Detect which cell encompasses the target text, then output its (X, Y) center coordinate. 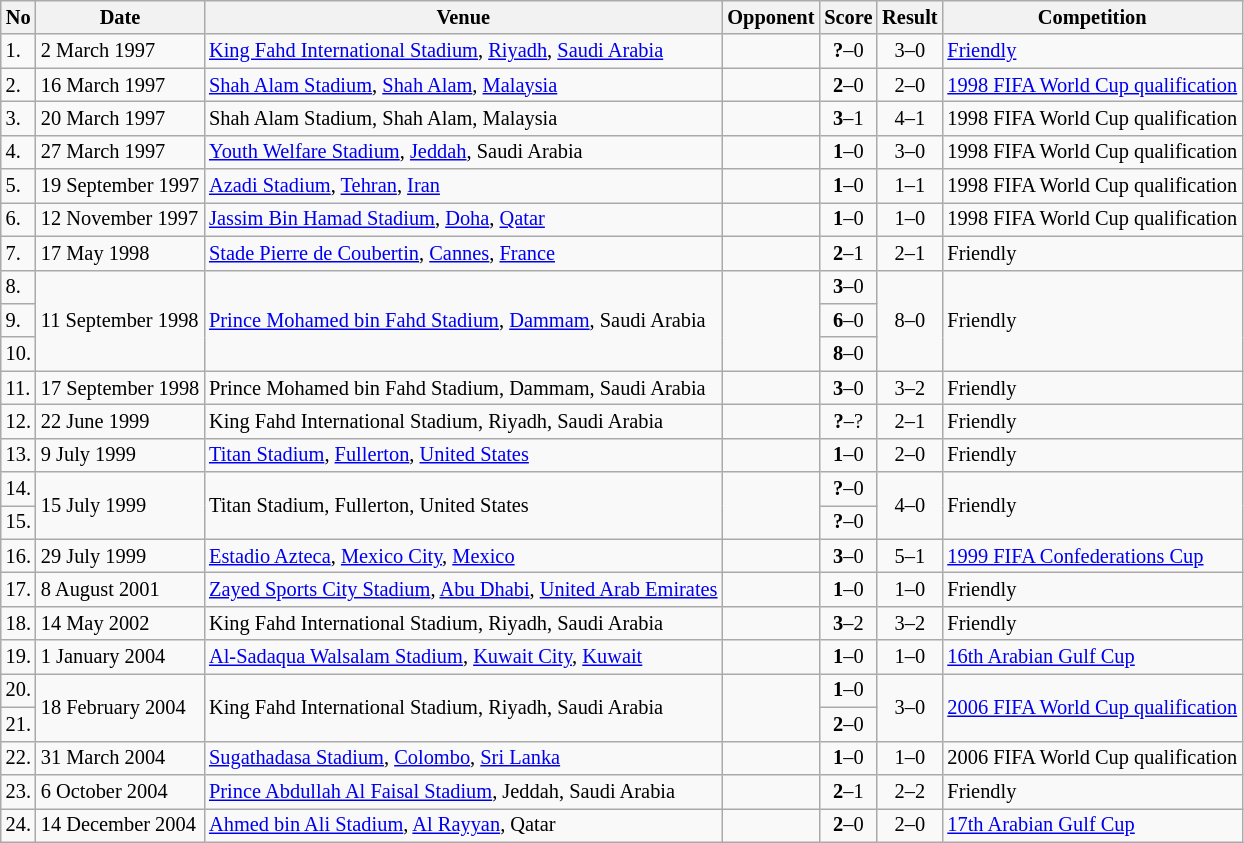
Jassim Bin Hamad Stadium, Doha, Qatar (463, 219)
Score (848, 17)
4–0 (910, 506)
5–1 (910, 556)
5. (18, 186)
24. (18, 825)
17. (18, 589)
23. (18, 791)
8. (18, 287)
Al-Sadaqua Walsalam Stadium, Kuwait City, Kuwait (463, 657)
19. (18, 657)
1 January 2004 (120, 657)
4–1 (910, 118)
16. (18, 556)
17th Arabian Gulf Cup (1092, 825)
17 September 1998 (120, 388)
31 March 2004 (120, 758)
Result (910, 17)
Stade Pierre de Coubertin, Cannes, France (463, 253)
8 August 2001 (120, 589)
No (18, 17)
Estadio Azteca, Mexico City, Mexico (463, 556)
20 March 1997 (120, 118)
27 March 1997 (120, 152)
14 May 2002 (120, 623)
6. (18, 219)
18 February 2004 (120, 706)
4. (18, 152)
?–? (848, 421)
22 June 1999 (120, 421)
12 November 1997 (120, 219)
19 September 1997 (120, 186)
21. (18, 724)
11. (18, 388)
13. (18, 455)
Ahmed bin Ali Stadium, Al Rayyan, Qatar (463, 825)
10. (18, 354)
15. (18, 522)
Azadi Stadium, Tehran, Iran (463, 186)
12. (18, 421)
22. (18, 758)
2–2 (910, 791)
1999 FIFA Confederations Cup (1092, 556)
Date (120, 17)
17 May 1998 (120, 253)
16 March 1997 (120, 85)
1. (18, 51)
6–0 (848, 320)
Competition (1092, 17)
15 July 1999 (120, 506)
3. (18, 118)
Zayed Sports City Stadium, Abu Dhabi, United Arab Emirates (463, 589)
2. (18, 85)
7. (18, 253)
9 July 1999 (120, 455)
9. (18, 320)
20. (18, 690)
3–1 (848, 118)
14 December 2004 (120, 825)
16th Arabian Gulf Cup (1092, 657)
29 July 1999 (120, 556)
6 October 2004 (120, 791)
11 September 1998 (120, 320)
18. (18, 623)
2 March 1997 (120, 51)
Youth Welfare Stadium, Jeddah, Saudi Arabia (463, 152)
Prince Abdullah Al Faisal Stadium, Jeddah, Saudi Arabia (463, 791)
Opponent (770, 17)
14. (18, 489)
Venue (463, 17)
Sugathadasa Stadium, Colombo, Sri Lanka (463, 758)
1–1 (910, 186)
